Return the [X, Y] coordinate for the center point of the cell that contains the specified text.  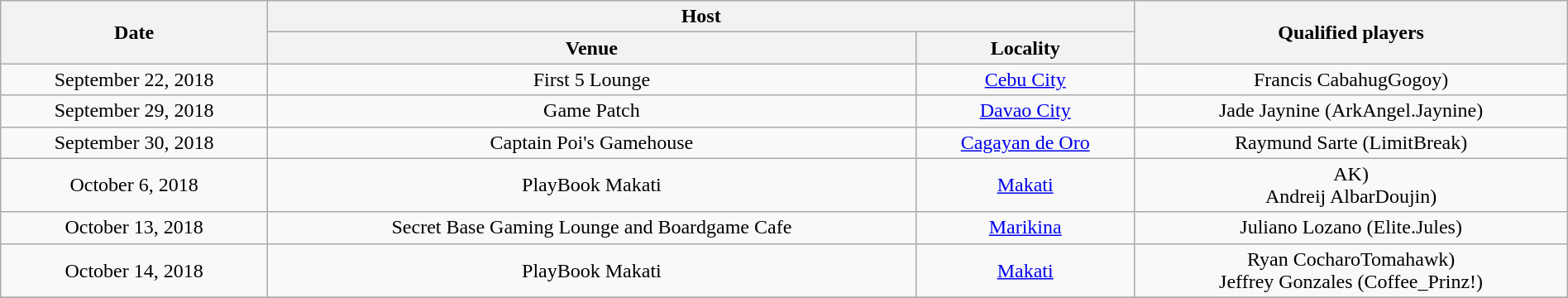
Cebu City [1025, 79]
Game Patch [591, 111]
October 14, 2018 [134, 270]
Venue [591, 48]
Jade Jaynine (ArkAngel.Jaynine) [1351, 111]
September 22, 2018 [134, 79]
Francis CabahugGogoy) [1351, 79]
Marikina [1025, 228]
September 30, 2018 [134, 142]
October 13, 2018 [134, 228]
Ryan CocharoTomahawk)Jeffrey Gonzales (Coffee_Prinz!) [1351, 270]
Date [134, 32]
Captain Poi's Gamehouse [591, 142]
Juliano Lozano (Elite.Jules) [1351, 228]
October 6, 2018 [134, 185]
September 29, 2018 [134, 111]
AK) Andreij AlbarDoujin) [1351, 185]
Qualified players [1351, 32]
Cagayan de Oro [1025, 142]
Raymund Sarte (LimitBreak) [1351, 142]
Locality [1025, 48]
Davao City [1025, 111]
Host [701, 17]
Secret Base Gaming Lounge and Boardgame Cafe [591, 228]
First 5 Lounge [591, 79]
